Find where the given text appears and provide that cell's center as [X, Y] coordinate. 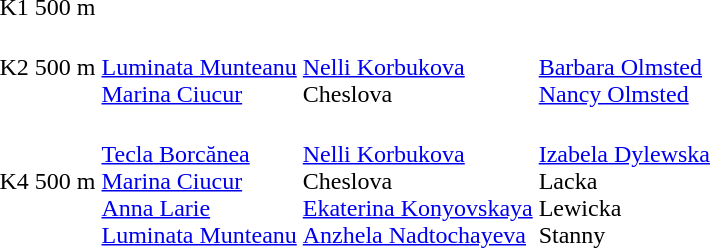
Luminata MunteanuMarina Ciucur [199, 67]
Nelli KorbukovaCheslova [418, 67]
